Locate the cell with the specified text and output its (x, y) center coordinate. 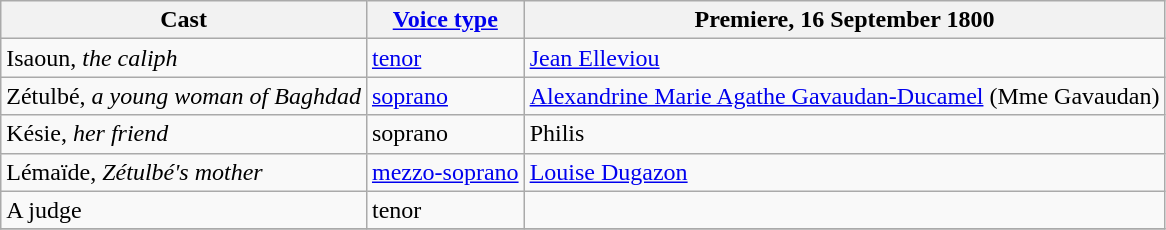
Késie, her friend (184, 134)
Philis (844, 134)
Cast (184, 20)
Alexandrine Marie Agathe Gavaudan-Ducamel (Mme Gavaudan) (844, 96)
Voice type (445, 20)
Jean Elleviou (844, 58)
Isaoun, the caliph (184, 58)
Louise Dugazon (844, 172)
Zétulbé, a young woman of Baghdad (184, 96)
Lémaïde, Zétulbé's mother (184, 172)
Premiere, 16 September 1800 (844, 20)
A judge (184, 210)
mezzo-soprano (445, 172)
